From the cell containing the given text, extract its center point as (X, Y) coordinate. 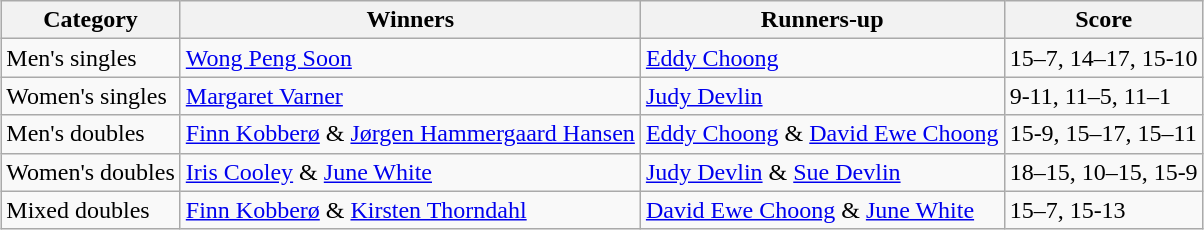
Finn Kobberø & Jørgen Hammergaard Hansen (410, 134)
Margaret Varner (410, 96)
David Ewe Choong & June White (822, 210)
Women's singles (90, 96)
Score (1104, 20)
Runners-up (822, 20)
15-9, 15–17, 15–11 (1104, 134)
Eddy Choong (822, 58)
Finn Kobberø & Kirsten Thorndahl (410, 210)
15–7, 14–17, 15-10 (1104, 58)
Women's doubles (90, 172)
Men's doubles (90, 134)
18–15, 10–15, 15-9 (1104, 172)
Iris Cooley & June White (410, 172)
Wong Peng Soon (410, 58)
Judy Devlin & Sue Devlin (822, 172)
Winners (410, 20)
Mixed doubles (90, 210)
Eddy Choong & David Ewe Choong (822, 134)
15–7, 15-13 (1104, 210)
9-11, 11–5, 11–1 (1104, 96)
Judy Devlin (822, 96)
Category (90, 20)
Men's singles (90, 58)
